Search for the cell housing the specified text and yield its (x, y) center coordinate. 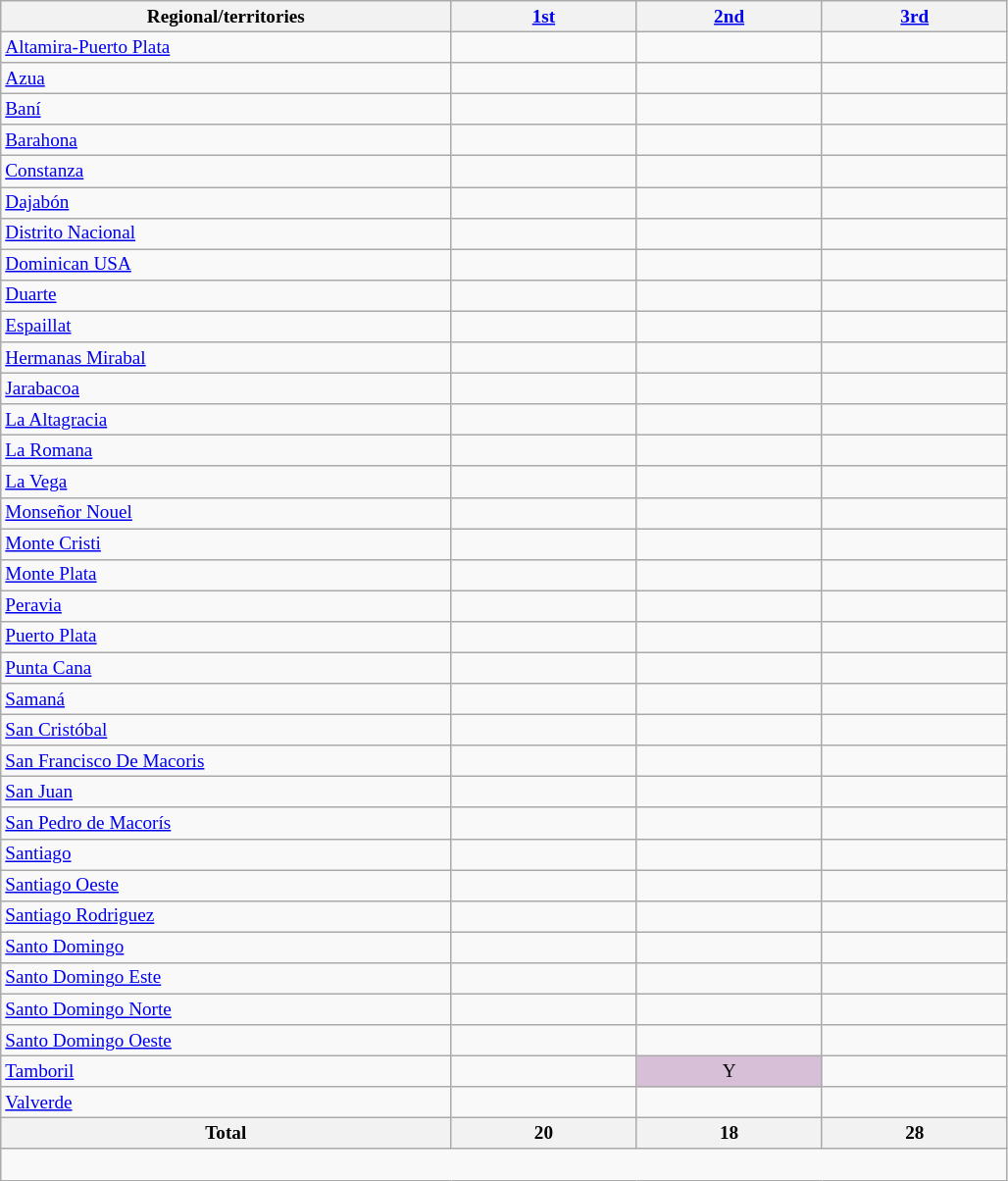
Total (226, 1134)
Distrito Nacional (226, 233)
Samaná (226, 699)
Santiago Oeste (226, 885)
Azua (226, 78)
La Altagracia (226, 420)
Altamira-Puerto Plata (226, 47)
Punta Cana (226, 668)
Monte Plata (226, 575)
San Cristóbal (226, 730)
28 (914, 1134)
Tamboril (226, 1071)
1st (543, 17)
Duarte (226, 295)
Dajabón (226, 202)
20 (543, 1134)
Regional/territories (226, 17)
San Pedro de Macorís (226, 823)
Monte Cristi (226, 543)
18 (730, 1134)
Hermanas Mirabal (226, 358)
Dominican USA (226, 265)
Valverde (226, 1103)
Santiago (226, 854)
2nd (730, 17)
Espaillat (226, 327)
San Francisco De Macoris (226, 761)
Santo Domingo Oeste (226, 1041)
Y (730, 1071)
Santo Domingo Este (226, 978)
Santiago Rodriguez (226, 916)
Constanza (226, 172)
Santo Domingo Norte (226, 1009)
Barahona (226, 140)
San Juan (226, 793)
Peravia (226, 606)
Santo Domingo (226, 948)
3rd (914, 17)
Monseñor Nouel (226, 513)
La Romana (226, 451)
La Vega (226, 482)
Baní (226, 109)
Jarabacoa (226, 388)
Puerto Plata (226, 637)
